Determine the (x, y) coordinate at the center of the cell enclosing the given text.  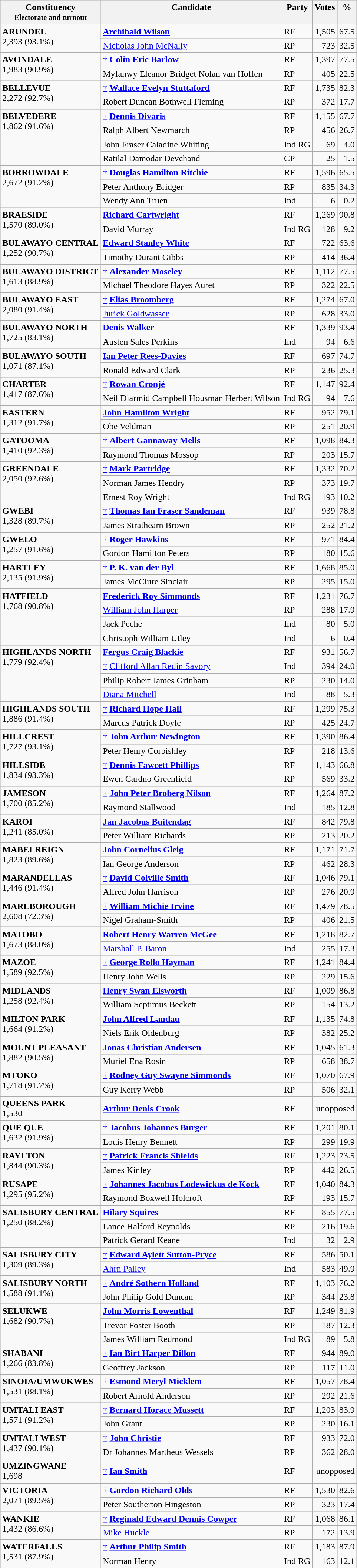
952 (325, 412)
† P. K. van der Byl (191, 567)
255 (325, 948)
76.7 (347, 596)
KAROI1,241 (85.0%) (50, 828)
344 (325, 1297)
71.7 (347, 849)
21.6 (347, 1396)
WANKIE1,432 (86.6%) (50, 1525)
373 (325, 483)
† Rowan Cronjé (191, 384)
5.8 (347, 1339)
MATOBO1,673 (88.0%) (50, 941)
Diana Mitchell (191, 695)
ARUNDEL2,393 (93.1%) (50, 39)
Geoffrey Jackson (191, 1368)
425 (325, 723)
Austen Sales Perkins (191, 342)
† Richard Hope Hall (191, 709)
117 (325, 1368)
Niels Erik Oldenburg (191, 1033)
† Alexander Moseley (191, 271)
Jurick Goldwasser (191, 314)
† George Rollo Hayman (191, 962)
17.7 (347, 102)
Christoph William Utley (191, 638)
405 (325, 74)
John Fraser Caladine Whiting (191, 144)
Ernest Roy Wright (191, 497)
% (347, 13)
216 (325, 1226)
MARLBOROUGH2,608 (72.3%) (50, 913)
1,171 (325, 849)
† Dennis Fawcett Phillips (191, 765)
842 (325, 821)
944 (325, 1353)
MABELREIGN1,823 (89.6%) (50, 856)
80 (325, 624)
John Hamilton Wright (191, 412)
25.2 (347, 1033)
1,223 (325, 1156)
CP (297, 158)
UMZINGWANE1,698 (50, 1471)
586 (325, 1254)
† Douglas Hamilton Ritchie (191, 172)
1,479 (325, 906)
61.3 (347, 1047)
Raymond Stallwood (191, 807)
MTOKO1,718 (91.7%) (50, 1082)
10.2 (347, 497)
† John Arthur Newington (191, 737)
Henry John Wells (191, 977)
32 (325, 1240)
1,068 (325, 1518)
David Murray (191, 229)
Alfred John Harrison (191, 892)
74.7 (347, 356)
† Dennis Divaris (191, 116)
Peter William Richards (191, 835)
Raymond Thomas Mossop (191, 455)
1,103 (325, 1283)
16.1 (347, 1424)
† Roger Hawkins (191, 539)
1,596 (325, 172)
JAMESON1,700 (85.2%) (50, 800)
26.5 (347, 1170)
Robert Arnold Anderson (191, 1396)
Nicholas John McNally (191, 46)
251 (325, 427)
QUE QUE1,632 (91.9%) (50, 1135)
James William Redmond (191, 1339)
Philip Robert James Grinham (191, 680)
GWELO1,257 (91.6%) (50, 546)
163 (325, 1561)
33.0 (347, 314)
93.4 (347, 328)
1,147 (325, 384)
Dr Johannes Martheus Wessels (191, 1452)
Marcus Patrick Doyle (191, 723)
70.2 (347, 469)
322 (325, 285)
† Mark Partridge (191, 469)
19.6 (347, 1226)
Norman James Hendry (191, 483)
GATOOMA1,410 (92.3%) (50, 448)
SELUKWE1,682 (90.7%) (50, 1325)
1,045 (325, 1047)
Ewen Cardno Greenfield (191, 779)
72.0 (347, 1438)
MILTON PARK1,664 (91.2%) (50, 1026)
1,135 (325, 1019)
15.0 (347, 581)
Edward Stanley White (191, 243)
13.6 (347, 751)
19.7 (347, 483)
Jonas Christian Andersen (191, 1047)
442 (325, 1170)
218 (325, 751)
180 (325, 553)
569 (325, 779)
69 (325, 144)
John Morris Lowenthal (191, 1311)
James Strathearn Brown (191, 525)
414 (325, 257)
MOUNT PLEASANT1,882 (90.5%) (50, 1054)
James Kinley (191, 1170)
5.3 (347, 695)
HATFIELD1,768 (90.8%) (50, 617)
82.7 (347, 934)
Peter Henry Corbishley (191, 751)
88 (325, 695)
12.3 (347, 1325)
BELVEDERE1,862 (91.6%) (50, 137)
† Bernard Horace Mussett (191, 1410)
87.9 (347, 1547)
85.0 (347, 567)
Robert Henry Warren McGee (191, 934)
25.3 (347, 370)
† John Christie (191, 1438)
17.4 (347, 1504)
154 (325, 1005)
9.2 (347, 229)
28.0 (347, 1452)
628 (325, 314)
MARANDELLAS1,446 (91.4%) (50, 885)
1,668 (325, 567)
1,339 (325, 328)
SINOIA/UMWUKWES1,531 (88.1%) (50, 1389)
299 (325, 1142)
1,274 (325, 299)
John Cornelius Gleig (191, 849)
VICTORIA2,071 (89.5%) (50, 1497)
1,070 (325, 1075)
1,098 (325, 441)
Votes (325, 13)
17.3 (347, 948)
92.4 (347, 384)
12.8 (347, 807)
697 (325, 356)
971 (325, 539)
86.4 (347, 737)
79.8 (347, 821)
187 (325, 1325)
Guy Kerry Webb (191, 1089)
EASTERN1,312 (91.7%) (50, 420)
276 (325, 892)
20.2 (347, 835)
† André Sothern Holland (191, 1283)
236 (325, 370)
Ahrn Palley (191, 1269)
21.2 (347, 525)
83.9 (347, 1410)
78.8 (347, 511)
835 (325, 186)
† Reginald Edward Dennis Cowper (191, 1518)
67.0 (347, 299)
Peter Anthony Bridger (191, 186)
ConstituencyElectorate and turnout (50, 13)
SHABANI1,266 (83.8%) (50, 1360)
1,009 (325, 991)
1.5 (347, 158)
38.7 (347, 1061)
BULAWAYO SOUTH1,071 (87.1%) (50, 363)
1,183 (325, 1547)
Henry Swan Elsworth (191, 991)
Michael Theodore Hayes Auret (191, 285)
Archibald Wilson (191, 32)
21.5 (347, 920)
382 (325, 1033)
19.9 (347, 1142)
† Patrick Francis Shields (191, 1156)
67.5 (347, 32)
Louis Henry Bennett (191, 1142)
66.8 (347, 765)
John Philip Gold Duncan (191, 1297)
GREENDALE2,050 (92.6%) (50, 483)
34.3 (347, 186)
73.5 (347, 1156)
† Gordon Richard Olds (191, 1490)
Norman Henry (191, 1561)
583 (325, 1269)
82.3 (347, 88)
Gordon Hamilton Peters (191, 553)
1,269 (325, 215)
506 (325, 1089)
5.0 (347, 624)
1,505 (325, 32)
RUSAPE1,295 (95.2%) (50, 1191)
4.0 (347, 144)
939 (325, 511)
Ian Peter Rees-Davies (191, 356)
† Arthur Philip Smith (191, 1547)
BULAWAYO EAST2,080 (91.4%) (50, 306)
252 (325, 525)
86.8 (347, 991)
Denis Walker (191, 328)
2.9 (347, 1240)
Ratilal Damodar Devchand (191, 158)
AVONDALE1,983 (90.9%) (50, 67)
462 (325, 864)
1,249 (325, 1311)
Wendy Ann Truen (191, 201)
Raymond Boxwell Holcroft (191, 1198)
SALISBURY CENTRAL1,250 (88.2%) (50, 1226)
John Grant (191, 1424)
BRAESIDE1,570 (89.0%) (50, 222)
7.6 (347, 398)
Jack Peche (191, 624)
† Elias Broomberg (191, 299)
76.2 (347, 1283)
1,397 (325, 60)
25 (325, 158)
Marshall P. Baron (191, 948)
1,203 (325, 1410)
HILLSIDE1,834 (93.3%) (50, 772)
855 (325, 1212)
Ronald Edward Clark (191, 370)
† John Peter Broberg Nilson (191, 793)
† Jacobus Johannes Burger (191, 1128)
86.1 (347, 1518)
80.1 (347, 1128)
89.0 (347, 1353)
56.7 (347, 652)
12.1 (347, 1561)
13.9 (347, 1532)
89 (325, 1339)
229 (325, 977)
Party (297, 13)
BULAWAYO CENTRAL1,252 (90.7%) (50, 250)
128 (325, 229)
Fergus Craig Blackie (191, 652)
11.0 (347, 1368)
† Ian Smith (191, 1471)
49.9 (347, 1269)
HARTLEY2,135 (91.9%) (50, 574)
658 (325, 1061)
78.4 (347, 1382)
HIGHLANDS NORTH1,779 (92.4%) (50, 673)
1,332 (325, 469)
CHARTER1,417 (87.6%) (50, 391)
Peter Southerton Hingeston (191, 1504)
24.7 (347, 723)
RAYLTON1,844 (90.3%) (50, 1163)
HILLCREST1,727 (93.1%) (50, 744)
Hilary Squires (191, 1212)
6.6 (347, 342)
† Albert Gannaway Mells (191, 441)
Robert Duncan Bothwell Fleming (191, 102)
† Thomas Ian Fraser Sandeman (191, 511)
1,040 (325, 1184)
33.2 (347, 779)
456 (325, 130)
74.8 (347, 1019)
Trevor Foster Booth (191, 1325)
QUEENS PARK1,530 (50, 1109)
406 (325, 920)
UMTALI EAST1,571 (91.2%) (50, 1417)
295 (325, 581)
394 (325, 666)
Neil Diarmid Campbell Housman Herbert Wilson (191, 398)
722 (325, 243)
Jan Jacobus Buitendag (191, 821)
Frederick Roy Simmonds (191, 596)
50.1 (347, 1254)
1,264 (325, 793)
17.9 (347, 610)
GWEBI1,328 (89.7%) (50, 518)
1,299 (325, 709)
67.9 (347, 1075)
81.9 (347, 1311)
John Alfred Landau (191, 1019)
Timothy Durant Gibbs (191, 257)
24.0 (347, 666)
Arthur Denis Crook (191, 1109)
14.0 (347, 680)
1,241 (325, 962)
† Rodney Guy Swayne Simmonds (191, 1075)
BULAWAYO DISTRICT1,613 (88.9%) (50, 278)
† Colin Eric Barlow (191, 60)
BELLEVUE2,272 (92.7%) (50, 95)
Ian George Anderson (191, 864)
BORROWDALE2,672 (91.2%) (50, 186)
28.3 (347, 864)
82.6 (347, 1490)
William Septimus Beckett (191, 1005)
† Esmond Meryl Micklem (191, 1382)
32.5 (347, 46)
1,155 (325, 116)
1,231 (325, 596)
Muriel Ena Rosin (191, 1061)
† William Michie Irvine (191, 906)
1,046 (325, 878)
1,057 (325, 1382)
1,735 (325, 88)
65.5 (347, 172)
203 (325, 455)
362 (325, 1452)
WATERFALLS1,531 (87.9%) (50, 1554)
† Clifford Allan Redin Savory (191, 666)
Richard Cartwright (191, 215)
78.5 (347, 906)
MAZOE1,589 (92.5%) (50, 969)
372 (325, 102)
SALISBURY CITY1,309 (89.3%) (50, 1262)
1,530 (325, 1490)
723 (325, 46)
13.2 (347, 1005)
Myfanwy Eleanor Bridget Nolan van Hoffen (191, 74)
1,143 (325, 765)
0.2 (347, 201)
Ralph Albert Newmarch (191, 130)
1,201 (325, 1128)
Lance Halford Reynolds (191, 1226)
Mike Huckle (191, 1532)
BULAWAYO NORTH1,725 (83.1%) (50, 335)
Nigel Graham-Smith (191, 920)
323 (325, 1504)
933 (325, 1438)
† Edward Aylett Sutton-Pryce (191, 1254)
67.7 (347, 116)
Candidate (191, 13)
† Ian Birt Harper Dillon (191, 1353)
172 (325, 1532)
1,390 (325, 737)
36.4 (347, 257)
75.3 (347, 709)
292 (325, 1396)
23.8 (347, 1297)
931 (325, 652)
0.4 (347, 638)
James McClure Sinclair (191, 581)
Patrick Gerard Keane (191, 1240)
† David Colville Smith (191, 878)
SALISBURY NORTH1,588 (91.1%) (50, 1290)
† Johannes Jacobus Lodewickus de Kock (191, 1184)
288 (325, 610)
26.7 (347, 130)
32.1 (347, 1089)
90.8 (347, 215)
1,218 (325, 934)
HIGHLANDS SOUTH1,886 (91.4%) (50, 716)
UMTALI WEST1,437 (90.1%) (50, 1445)
213 (325, 835)
William John Harper (191, 610)
† Wallace Evelyn Stuttaford (191, 88)
Obe Veldman (191, 427)
87.2 (347, 793)
MIDLANDS1,258 (92.4%) (50, 998)
63.6 (347, 243)
185 (325, 807)
1,112 (325, 271)
